Find where the given text appears and provide that cell's center as (X, Y) coordinate. 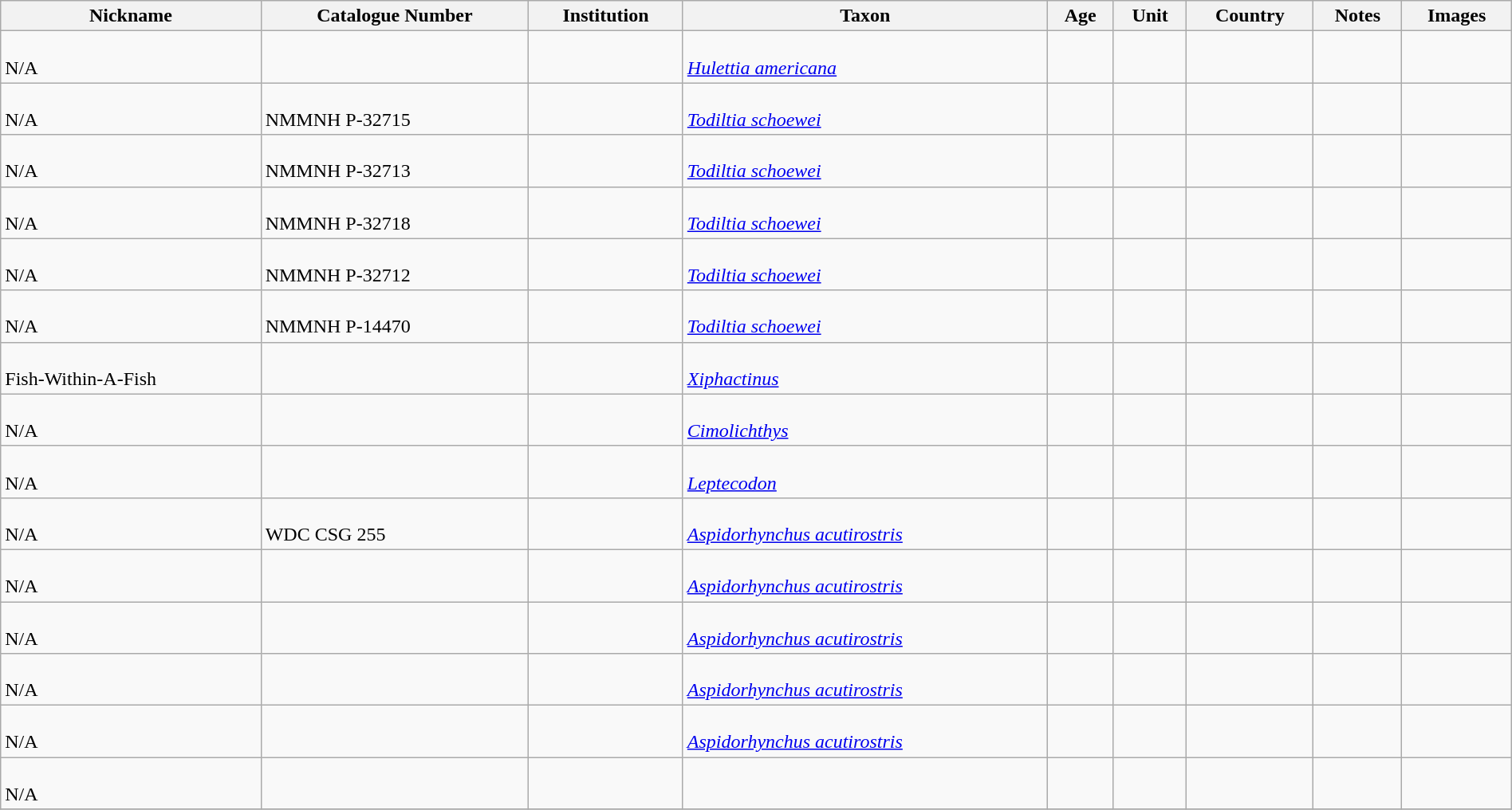
Leptecodon (864, 472)
Fish-Within-A-Fish (131, 368)
Xiphactinus (864, 368)
Taxon (864, 16)
Institution (606, 16)
Hulettia americana (864, 57)
Unit (1150, 16)
Images (1456, 16)
WDC CSG 255 (395, 523)
Notes (1357, 16)
NMMNH P-32718 (395, 212)
NMMNH P-14470 (395, 316)
Catalogue Number (395, 16)
Cimolichthys (864, 419)
NMMNH P-32712 (395, 265)
NMMNH P-32715 (395, 108)
NMMNH P-32713 (395, 161)
Nickname (131, 16)
Age (1080, 16)
Country (1250, 16)
